Output the (x, y) coordinate of the center of the cell containing the given text.  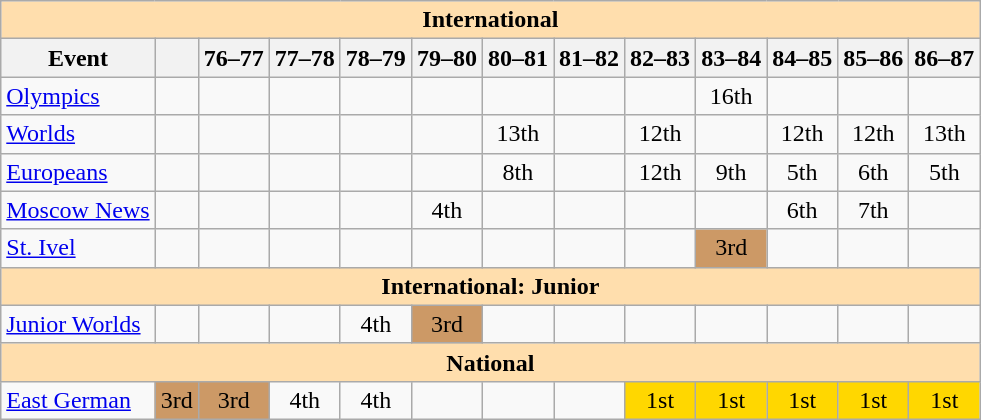
85–86 (874, 58)
National (490, 362)
84–85 (802, 58)
Junior Worlds (78, 324)
8th (518, 172)
7th (874, 210)
International: Junior (490, 286)
Worlds (78, 134)
St. Ivel (78, 248)
Olympics (78, 96)
International (490, 20)
78–79 (376, 58)
77–78 (304, 58)
East German (78, 400)
Event (78, 58)
80–81 (518, 58)
Moscow News (78, 210)
82–83 (660, 58)
79–80 (446, 58)
16th (732, 96)
Europeans (78, 172)
9th (732, 172)
81–82 (590, 58)
76–77 (234, 58)
83–84 (732, 58)
86–87 (944, 58)
